Find where the given text appears and provide that cell's center as [X, Y] coordinate. 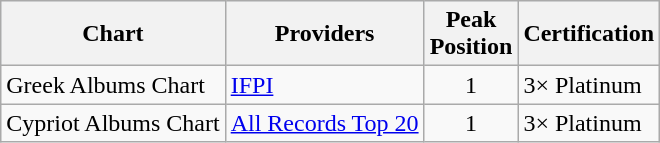
Greek Albums Chart [113, 85]
PeakPosition [471, 34]
All Records Top 20 [324, 123]
Certification [589, 34]
Providers [324, 34]
Cypriot Albums Chart [113, 123]
IFPI [324, 85]
Chart [113, 34]
